Provide the (X, Y) coordinate of the cell's center where the given text is located.  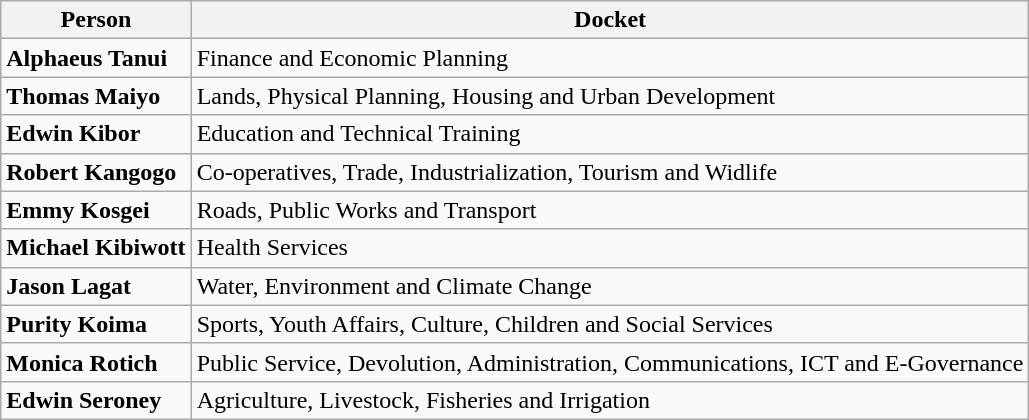
Lands, Physical Planning, Housing and Urban Development (610, 96)
Finance and Economic Planning (610, 58)
Public Service, Devolution, Administration, Communications, ICT and E-Governance (610, 362)
Michael Kibiwott (96, 248)
Docket (610, 20)
Sports, Youth Affairs, Culture, Children and Social Services (610, 324)
Agriculture, Livestock, Fisheries and Irrigation (610, 400)
Edwin Kibor (96, 134)
Monica Rotich (96, 362)
Emmy Kosgei (96, 210)
Person (96, 20)
Roads, Public Works and Transport (610, 210)
Health Services (610, 248)
Edwin Seroney (96, 400)
Thomas Maiyo (96, 96)
Co-operatives, Trade, Industrialization, Tourism and Widlife (610, 172)
Jason Lagat (96, 286)
Education and Technical Training (610, 134)
Robert Kangogo (96, 172)
Water, Environment and Climate Change (610, 286)
Alphaeus Tanui (96, 58)
Purity Koima (96, 324)
